Determine the [x, y] coordinate at the center of the cell enclosing the given text.  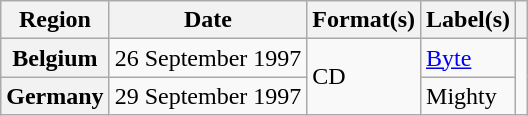
Belgium [55, 58]
Byte [468, 58]
Label(s) [468, 20]
Format(s) [364, 20]
CD [364, 77]
Date [208, 20]
Mighty [468, 96]
Germany [55, 96]
26 September 1997 [208, 58]
Region [55, 20]
29 September 1997 [208, 96]
